Extract the [x, y] coordinate from the center of the cell holding the provided text.  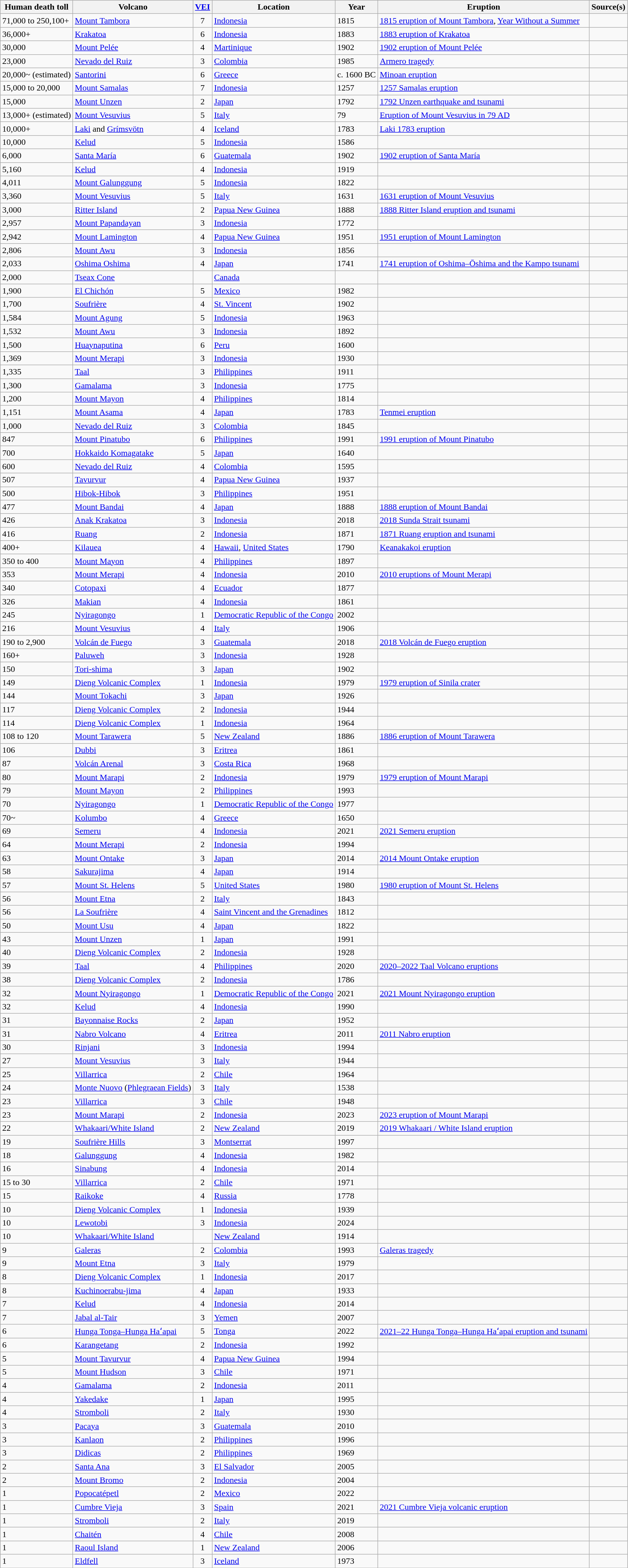
50 [37, 926]
500 [37, 493]
Mount Agung [133, 318]
1977 [356, 804]
Volcán de Fuego [133, 642]
216 [37, 629]
1,900 [37, 291]
3,000 [37, 210]
2014 Mount Ontake eruption [484, 858]
2,942 [37, 237]
1897 [356, 561]
600 [37, 466]
108 to 120 [37, 736]
150 [37, 669]
36,000+ [37, 34]
16 [37, 1169]
1902 eruption of Santa María [484, 155]
Sinabung [133, 1169]
1951 eruption of Mount Lamington [484, 237]
1980 [356, 885]
69 [37, 831]
Tseax Cone [133, 277]
4,011 [37, 183]
Ritter Island [133, 210]
Hunga Tonga–Hunga Haʻapai [133, 1331]
80 [37, 777]
1790 [356, 547]
326 [37, 602]
2021 Mount Nyiragongo eruption [484, 993]
27 [37, 1061]
Eruption of Mount Vesuvius in 79 AD [484, 115]
Mount Bandai [133, 507]
117 [37, 709]
Human death toll [37, 7]
1980 eruption of Mount St. Helens [484, 885]
Didicas [133, 1453]
2004 [356, 1480]
25 [37, 1074]
1586 [356, 142]
22 [37, 1128]
1845 [356, 426]
Source(s) [608, 7]
1843 [356, 899]
Saint Vincent and the Grenadines [273, 912]
13,000+ (estimated) [37, 115]
1939 [356, 1209]
2021–22 Hunga Tonga–Hunga Haʻapai eruption and tsunami [484, 1331]
1,000 [37, 426]
Year [356, 7]
Mount Hudson [133, 1372]
63 [37, 858]
340 [37, 588]
10,000 [37, 142]
Raikoke [133, 1196]
507 [37, 480]
Location [273, 7]
Oshima Oshima [133, 264]
Mount Pelée [133, 48]
Kilauea [133, 547]
700 [37, 453]
St. Vincent [273, 304]
1815 [356, 21]
1,584 [37, 318]
1883 eruption of Krakatoa [484, 34]
Laki 1783 eruption [484, 128]
Krakatoa [133, 34]
19 [37, 1142]
Peru [273, 345]
Raoul Island [133, 1547]
57 [37, 885]
Kolumbo [133, 817]
2,000 [37, 277]
1,700 [37, 304]
15,000 [37, 102]
El Salvador [273, 1466]
149 [37, 682]
1997 [356, 1142]
Tori-shima [133, 669]
Mount St. Helens [133, 885]
c. 1600 BC [356, 75]
El Chichón [133, 291]
477 [37, 507]
Tonga [273, 1331]
2,957 [37, 223]
23,000 [37, 61]
15,000 to 20,000 [37, 88]
Mount Samalas [133, 88]
1856 [356, 250]
Santa María [133, 155]
353 [37, 574]
1991 eruption of Mount Pinatubo [484, 439]
Cotopaxi [133, 588]
Santa Ana [133, 1466]
Huaynaputina [133, 345]
70~ [37, 817]
Anak Krakatoa [133, 520]
1775 [356, 385]
Mount Usu [133, 926]
38 [37, 980]
114 [37, 723]
30 [37, 1047]
1631 [356, 196]
Yemen [273, 1317]
400+ [37, 547]
Mount Tambora [133, 21]
Volcano [133, 7]
847 [37, 439]
Semeru [133, 831]
106 [37, 750]
58 [37, 872]
Mount Asama [133, 412]
1,369 [37, 358]
1792 [356, 102]
Spain [273, 1507]
70 [37, 804]
2018 Sunda Strait tsunami [484, 520]
1886 eruption of Mount Tarawera [484, 736]
1979 eruption of Mount Marapi [484, 777]
1906 [356, 629]
1933 [356, 1290]
Mount Galunggung [133, 183]
Minoan eruption [484, 75]
1600 [356, 345]
1952 [356, 1020]
18 [37, 1155]
Makian [133, 602]
1786 [356, 980]
Ecuador [273, 588]
2005 [356, 1466]
2021 Cumbre Vieja volcanic eruption [484, 1507]
Galunggung [133, 1155]
1812 [356, 912]
Tenmei eruption [484, 412]
1,200 [37, 399]
1,500 [37, 345]
Pacaya [133, 1426]
1992 [356, 1345]
1948 [356, 1101]
2024 [356, 1223]
3,360 [37, 196]
5,160 [37, 169]
Soufrière [133, 304]
Hawaii, United States [273, 547]
2023 [356, 1115]
1778 [356, 1196]
VEI [203, 7]
1595 [356, 466]
Yakedake [133, 1399]
1926 [356, 696]
Bayonnaise Rocks [133, 1020]
Mount Pinatubo [133, 439]
Mount Papandayan [133, 223]
Mount Tokachi [133, 696]
Dubbi [133, 750]
350 to 400 [37, 561]
2002 [356, 615]
15 to 30 [37, 1182]
Mount Tarawera [133, 736]
Paluweh [133, 656]
Santorini [133, 75]
1963 [356, 318]
Soufrière Hills [133, 1142]
Monte Nuovo (Phlegraean Fields) [133, 1088]
1902 eruption of Mount Pelée [484, 48]
1257 [356, 88]
Popocatépetl [133, 1493]
Sakurajima [133, 872]
Chaitén [133, 1534]
Lewotobi [133, 1223]
2019 Whakaari / White Island eruption [484, 1128]
Armero tragedy [484, 61]
87 [37, 763]
2006 [356, 1547]
Montserrat [273, 1142]
1631 eruption of Mount Vesuvius [484, 196]
1257 Samalas eruption [484, 88]
2010 eruptions of Mount Merapi [484, 574]
Cumbre Vieja [133, 1507]
2023 eruption of Mount Marapi [484, 1115]
1886 [356, 736]
1871 [356, 534]
10,000+ [37, 128]
1,532 [37, 331]
Mount Nyiragongo [133, 993]
1973 [356, 1561]
1985 [356, 61]
Karangetang [133, 1345]
Canada [273, 277]
64 [37, 845]
2,806 [37, 250]
1650 [356, 817]
1640 [356, 453]
1877 [356, 588]
30,000 [37, 48]
Kanlaon [133, 1440]
Tavurvur [133, 480]
2,033 [37, 264]
United States [273, 885]
Mount Ontake [133, 858]
Eldfell [133, 1561]
15 [37, 1196]
160+ [37, 656]
Mount Bromo [133, 1480]
1919 [356, 169]
1538 [356, 1088]
2020 [356, 966]
426 [37, 520]
Kuchinoerabu-jima [133, 1290]
2021 Semeru eruption [484, 831]
2008 [356, 1534]
40 [37, 953]
1741 eruption of Oshima–Ōshima and the Kampo tsunami [484, 264]
1892 [356, 331]
1815 eruption of Mount Tambora, Year Without a Summer [484, 21]
Ruang [133, 534]
1883 [356, 34]
Martinique [273, 48]
1979 eruption of Sinila crater [484, 682]
416 [37, 534]
Nabro Volcano [133, 1034]
Galeras tragedy [484, 1250]
Hibok-Hibok [133, 493]
1911 [356, 372]
1969 [356, 1453]
Costa Rica [273, 763]
1,151 [37, 412]
Mount Tavurvur [133, 1358]
2007 [356, 1317]
144 [37, 696]
Hokkaido Komagatake [133, 453]
2020–2022 Taal Volcano eruptions [484, 966]
1871 Ruang eruption and tsunami [484, 534]
Laki and Grímsvötn [133, 128]
1792 Unzen earthquake and tsunami [484, 102]
6,000 [37, 155]
1990 [356, 1007]
Eruption [484, 7]
24 [37, 1088]
2017 [356, 1277]
1937 [356, 480]
Galeras [133, 1250]
Mount Lamington [133, 237]
Keanakakoi eruption [484, 547]
190 to 2,900 [37, 642]
71,000 to 250,100+ [37, 21]
1814 [356, 399]
Volcán Arenal [133, 763]
2011 Nabro eruption [484, 1034]
2018 Volcán de Fuego eruption [484, 642]
39 [37, 966]
1772 [356, 223]
1741 [356, 264]
43 [37, 939]
1995 [356, 1399]
Russia [273, 1196]
1888 Ritter Island eruption and tsunami [484, 210]
La Soufrière [133, 912]
1888 eruption of Mount Bandai [484, 507]
245 [37, 615]
1,335 [37, 372]
1996 [356, 1440]
1968 [356, 763]
1,300 [37, 385]
Rinjani [133, 1047]
Jabal al-Tair [133, 1317]
20,000~ (estimated) [37, 75]
